Identify which cell holds the provided text, then report its [X, Y] central coordinate. 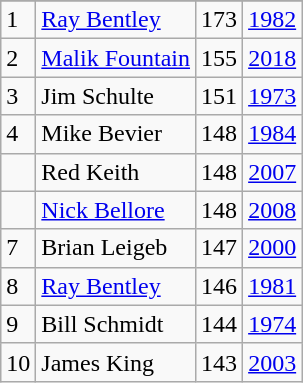
143 [220, 362]
4 [18, 134]
7 [18, 248]
173 [220, 20]
1981 [272, 286]
2003 [272, 362]
1974 [272, 324]
2007 [272, 172]
151 [220, 96]
Mike Bevier [116, 134]
Nick Bellore [116, 210]
8 [18, 286]
10 [18, 362]
1973 [272, 96]
155 [220, 58]
146 [220, 286]
Red Keith [116, 172]
Malik Fountain [116, 58]
144 [220, 324]
Jim Schulte [116, 96]
2000 [272, 248]
Brian Leigeb [116, 248]
1982 [272, 20]
1 [18, 20]
2008 [272, 210]
3 [18, 96]
147 [220, 248]
2018 [272, 58]
James King [116, 362]
9 [18, 324]
1984 [272, 134]
2 [18, 58]
Bill Schmidt [116, 324]
